Detect which cell encompasses the target text, then output its [x, y] center coordinate. 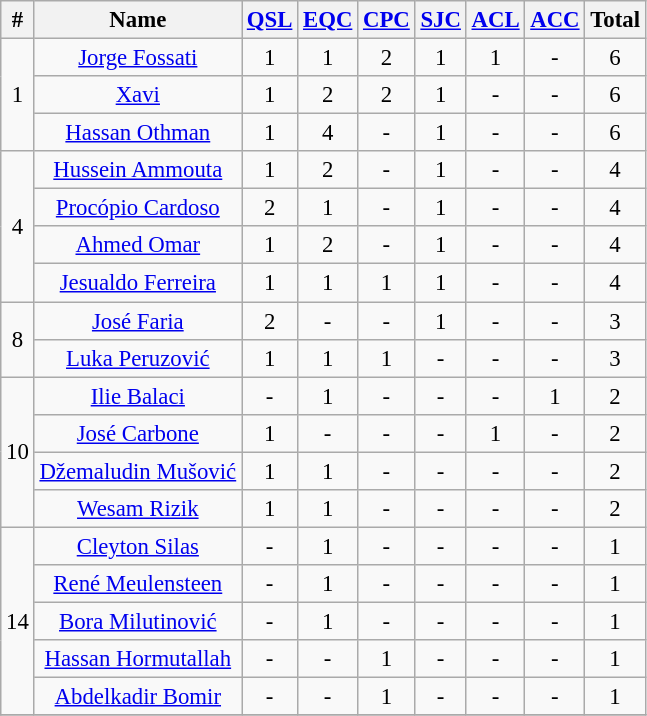
José Carbone [138, 433]
Ilie Balaci [138, 396]
Xavi [138, 95]
ACL [496, 20]
Bora Milutinović [138, 621]
Jorge Fossati [138, 58]
Ahmed Omar [138, 245]
Abdelkadir Bomir [138, 697]
Džemaludin Mušović [138, 471]
QSL [270, 20]
Luka Peruzović [138, 358]
Cleyton Silas [138, 546]
Hassan Hormutallah [138, 659]
14 [18, 621]
René Meulensteen [138, 584]
Procópio Cardoso [138, 208]
Wesam Rizik [138, 509]
Jesualdo Ferreira [138, 283]
# [18, 20]
EQC [328, 20]
Hussein Ammouta [138, 170]
Hassan Othman [138, 133]
10 [18, 452]
Name [138, 20]
ACC [555, 20]
José Faria [138, 321]
Total [615, 20]
SJC [440, 20]
CPC [386, 20]
8 [18, 340]
